Find where the given text appears and provide that cell's center as (X, Y) coordinate. 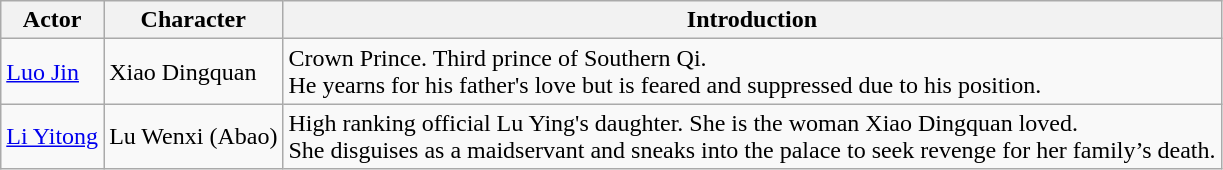
Li Yitong (52, 136)
Actor (52, 20)
Crown Prince. Third prince of Southern Qi.He yearns for his father's love but is feared and suppressed due to his position. (752, 72)
Lu Wenxi (Abao) (194, 136)
Introduction (752, 20)
Xiao Dingquan (194, 72)
Luo Jin (52, 72)
Character (194, 20)
